Determine the (x, y) coordinate at the center of the cell enclosing the given text.  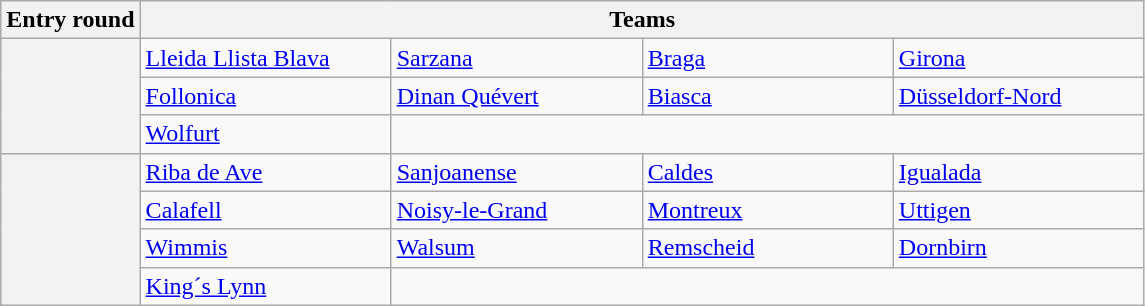
Biasca (768, 96)
Follonica (266, 96)
Sanjoanense (516, 172)
Wimmis (266, 248)
Walsum (516, 248)
Dinan Quévert (516, 96)
Entry round (70, 20)
Noisy-le-Grand (516, 210)
Wolfurt (266, 134)
Calafell (266, 210)
Igualada (1018, 172)
Riba de Ave (266, 172)
Caldes (768, 172)
Remscheid (768, 248)
King´s Lynn (266, 286)
Sarzana (516, 58)
Braga (768, 58)
Uttigen (1018, 210)
Teams (642, 20)
Düsseldorf-Nord (1018, 96)
Lleida Llista Blava (266, 58)
Montreux (768, 210)
Girona (1018, 58)
Dornbirn (1018, 248)
